Scan for the cell matching the given text and deliver its [x, y] coordinate at center. 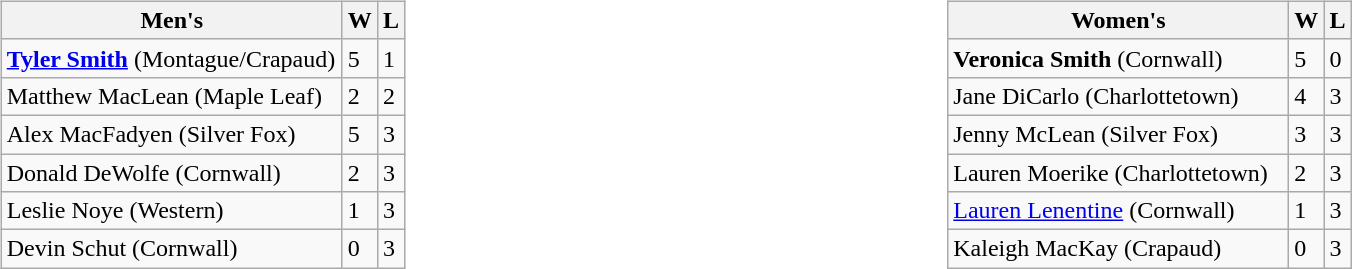
Leslie Noye (Western) [172, 211]
Women's [1118, 20]
Alex MacFadyen (Silver Fox) [172, 134]
4 [1306, 96]
Kaleigh MacKay (Crapaud) [1118, 249]
Tyler Smith (Montague/Crapaud) [172, 58]
Jane DiCarlo (Charlottetown) [1118, 96]
Veronica Smith (Cornwall) [1118, 58]
Devin Schut (Cornwall) [172, 249]
Matthew MacLean (Maple Leaf) [172, 96]
Lauren Lenentine (Cornwall) [1118, 211]
Lauren Moerike (Charlottetown) [1118, 173]
Donald DeWolfe (Cornwall) [172, 173]
Men's [172, 20]
Jenny McLean (Silver Fox) [1118, 134]
